Return the [X, Y] coordinate for the center point of the cell that contains the specified text.  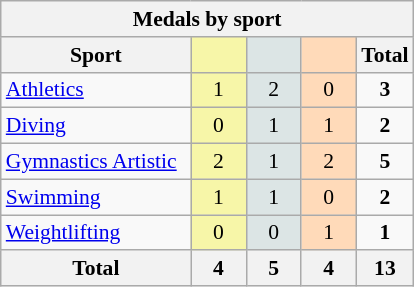
Gymnastics Artistic [96, 162]
Sport [96, 55]
Weightlifting [96, 233]
Swimming [96, 197]
3 [384, 90]
13 [384, 269]
Diving [96, 126]
Athletics [96, 90]
Medals by sport [208, 19]
